Pinpoint the cell where the given text exists, returning its (x, y) midpoint coordinate. 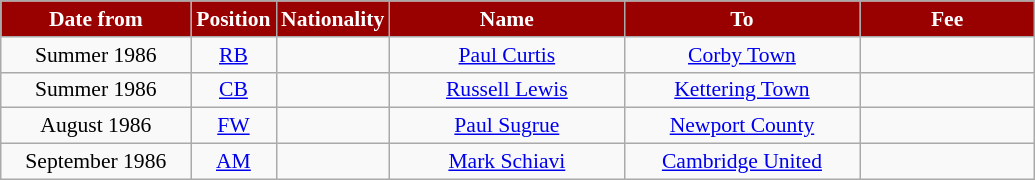
Cambridge United (742, 162)
Name (506, 19)
Paul Curtis (506, 55)
CB (234, 90)
AM (234, 162)
Kettering Town (742, 90)
FW (234, 126)
Mark Schiavi (506, 162)
Fee (948, 19)
August 1986 (96, 126)
Corby Town (742, 55)
RB (234, 55)
September 1986 (96, 162)
Newport County (742, 126)
Date from (96, 19)
Nationality (332, 19)
Position (234, 19)
Paul Sugrue (506, 126)
Russell Lewis (506, 90)
To (742, 19)
